Output the (x, y) coordinate of the center of the cell containing the given text.  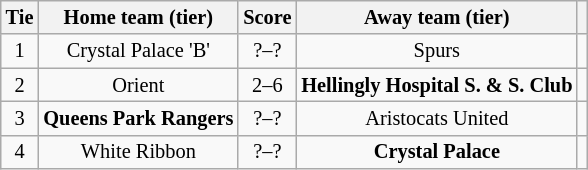
Spurs (436, 51)
Score (267, 17)
Away team (tier) (436, 17)
2–6 (267, 85)
3 (20, 118)
Hellingly Hospital S. & S. Club (436, 85)
Crystal Palace (436, 152)
4 (20, 152)
White Ribbon (138, 152)
Orient (138, 85)
Crystal Palace 'B' (138, 51)
Aristocats United (436, 118)
Tie (20, 17)
Queens Park Rangers (138, 118)
Home team (tier) (138, 17)
1 (20, 51)
2 (20, 85)
